Locate the cell with the specified text and output its [x, y] center coordinate. 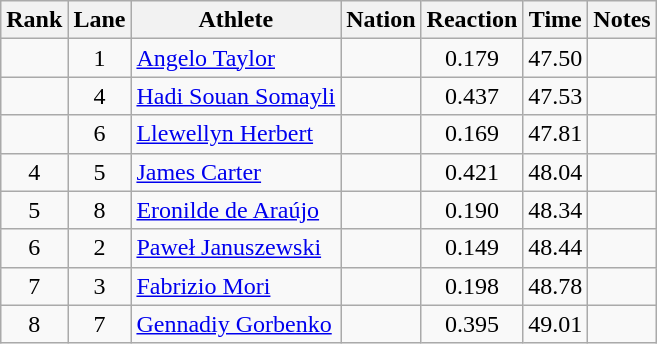
48.34 [556, 210]
0.437 [472, 96]
Eronilde de Araújo [236, 210]
2 [100, 248]
0.149 [472, 248]
47.50 [556, 58]
Rank [34, 20]
Llewellyn Herbert [236, 134]
0.421 [472, 172]
Hadi Souan Somayli [236, 96]
49.01 [556, 324]
0.198 [472, 286]
0.179 [472, 58]
Paweł Januszewski [236, 248]
0.190 [472, 210]
Reaction [472, 20]
Lane [100, 20]
Notes [622, 20]
48.04 [556, 172]
0.395 [472, 324]
Nation [381, 20]
1 [100, 58]
48.44 [556, 248]
Time [556, 20]
48.78 [556, 286]
0.169 [472, 134]
James Carter [236, 172]
Athlete [236, 20]
Angelo Taylor [236, 58]
47.81 [556, 134]
47.53 [556, 96]
Fabrizio Mori [236, 286]
Gennadiy Gorbenko [236, 324]
3 [100, 286]
